Pinpoint the cell where the given text exists, returning its (X, Y) midpoint coordinate. 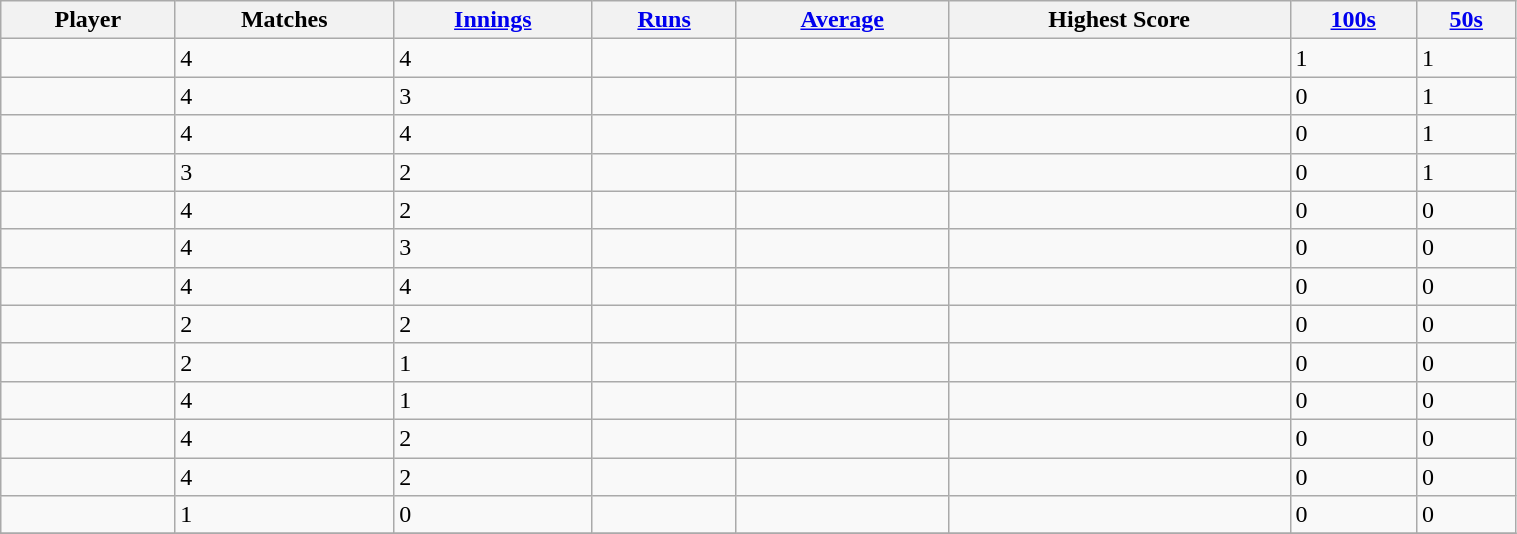
Player (88, 20)
Average (842, 20)
50s (1466, 20)
Runs (664, 20)
Innings (493, 20)
Matches (284, 20)
100s (1353, 20)
Highest Score (1119, 20)
